Return the [x, y] coordinate for the center point of the cell that contains the specified text.  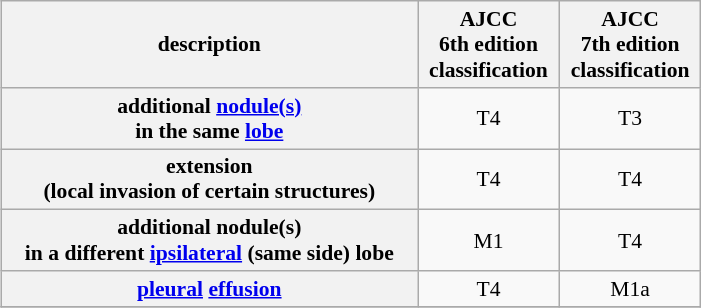
T3 [630, 118]
M1 [489, 240]
additional nodule(s) in a different ipsilateral (same side) lobe [210, 240]
AJCC 7th edition classification [630, 44]
description [210, 44]
additional nodule(s) in the same lobe [210, 118]
extension (local invasion of certain structures) [210, 180]
pleural effusion [210, 289]
AJCC 6th edition classification [489, 44]
M1a [630, 289]
